Capture the cell that displays the provided text and extract its (X, Y) central coordinate. 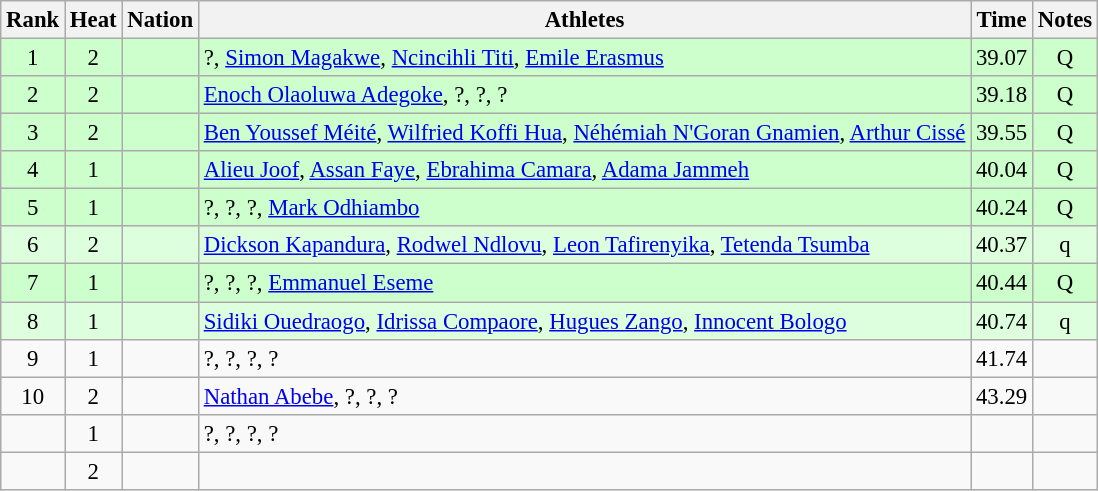
8 (33, 321)
Nation (160, 20)
?, ?, ?, Mark Odhiambo (584, 208)
Rank (33, 20)
6 (33, 245)
39.18 (1002, 95)
Nathan Abebe, ?, ?, ? (584, 396)
Alieu Joof, Assan Faye, Ebrahima Camara, Adama Jammeh (584, 170)
40.24 (1002, 208)
Time (1002, 20)
39.55 (1002, 133)
40.74 (1002, 321)
4 (33, 170)
9 (33, 358)
Sidiki Ouedraogo, Idrissa Compaore, Hugues Zango, Innocent Bologo (584, 321)
43.29 (1002, 396)
Enoch Olaoluwa Adegoke, ?, ?, ? (584, 95)
Notes (1066, 20)
7 (33, 283)
3 (33, 133)
5 (33, 208)
41.74 (1002, 358)
39.07 (1002, 58)
40.04 (1002, 170)
?, ?, ?, Emmanuel Eseme (584, 283)
40.44 (1002, 283)
10 (33, 396)
40.37 (1002, 245)
Ben Youssef Méité, Wilfried Koffi Hua, Néhémiah N'Goran Gnamien, Arthur Cissé (584, 133)
?, Simon Magakwe, Ncincihli Titi, Emile Erasmus (584, 58)
Athletes (584, 20)
Heat (94, 20)
Dickson Kapandura, Rodwel Ndlovu, Leon Tafirenyika, Tetenda Tsumba (584, 245)
